Capture the cell that displays the provided text and extract its [X, Y] central coordinate. 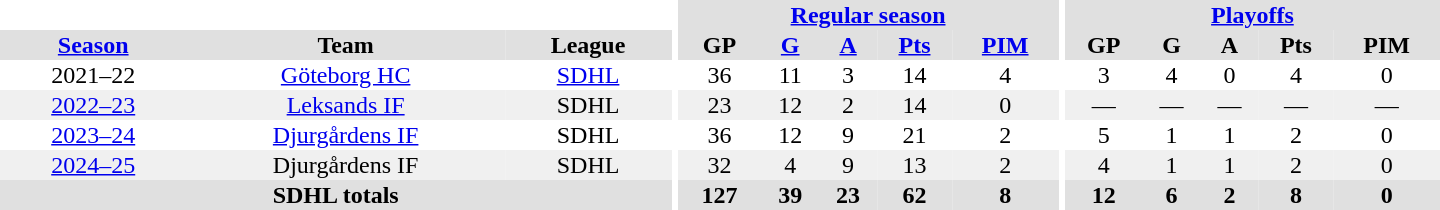
6 [1172, 195]
11 [790, 75]
Regular season [868, 15]
13 [914, 165]
2022–23 [93, 105]
62 [914, 195]
Season [93, 45]
127 [720, 195]
SDHL totals [336, 195]
32 [720, 165]
5 [1104, 135]
Playoffs [1252, 15]
Göteborg HC [345, 75]
2023–24 [93, 135]
League [588, 45]
39 [790, 195]
Team [345, 45]
2021–22 [93, 75]
21 [914, 135]
Leksands IF [345, 105]
2024–25 [93, 165]
